Determine the [x, y] coordinate at the center of the cell enclosing the given text.  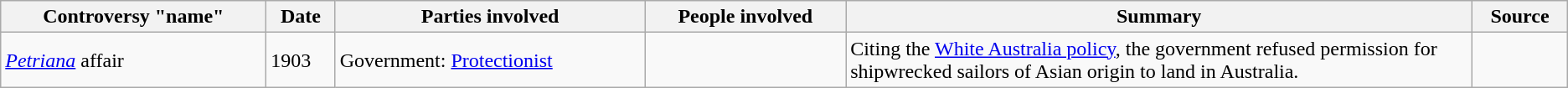
Controversy "name" [134, 17]
1903 [301, 60]
Petriana affair [134, 60]
Citing the White Australia policy, the government refused permission for shipwrecked sailors of Asian origin to land in Australia. [1159, 60]
Government: Protectionist [490, 60]
Date [301, 17]
People involved [745, 17]
Summary [1159, 17]
Source [1519, 17]
Parties involved [490, 17]
